Search for the cell housing the specified text and yield its (X, Y) center coordinate. 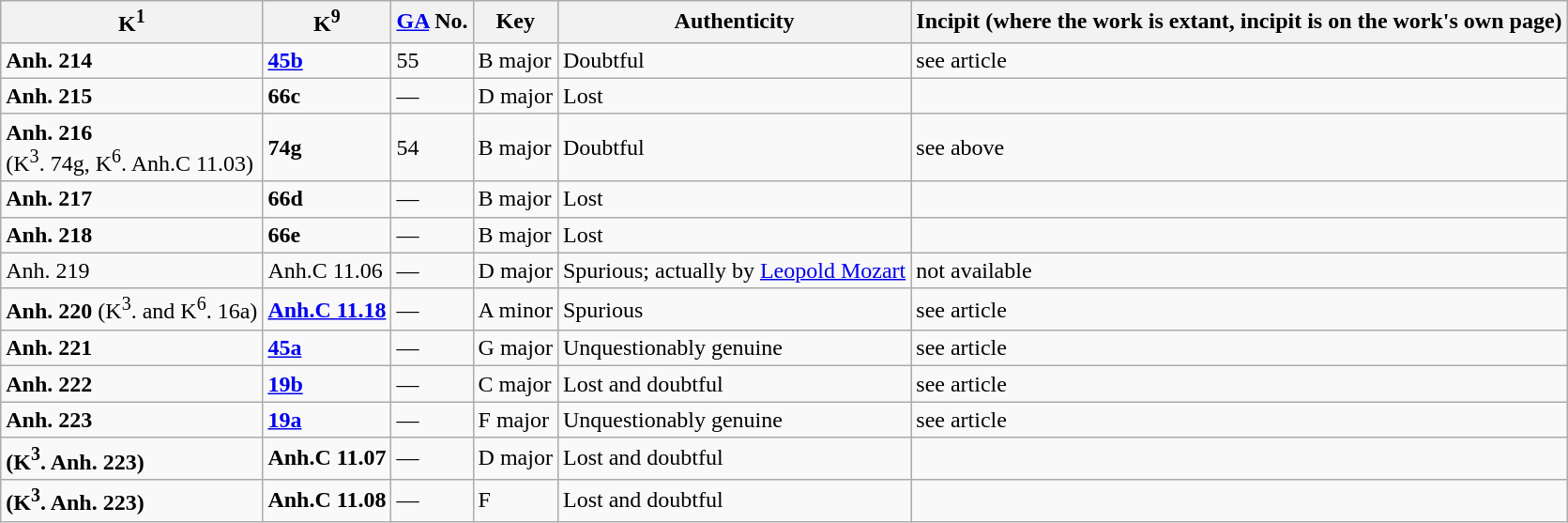
Anh. 217 (131, 199)
C major (515, 384)
66d (327, 199)
66e (327, 235)
74g (327, 147)
Anh.C 11.06 (327, 270)
Anh. 222 (131, 384)
G major (515, 348)
Anh.C 11.08 (327, 500)
K9 (327, 23)
Anh.C 11.07 (327, 458)
Anh.C 11.18 (327, 310)
45b (327, 60)
Authenticity (734, 23)
66c (327, 96)
Anh. 216(K3. 74g, K6. Anh.C 11.03) (131, 147)
not available (1239, 270)
Anh. 219 (131, 270)
19b (327, 384)
GA No. (432, 23)
19a (327, 420)
Spurious; actually by Leopold Mozart (734, 270)
K1 (131, 23)
55 (432, 60)
Spurious (734, 310)
Key (515, 23)
F (515, 500)
F major (515, 420)
Anh. 215 (131, 96)
A minor (515, 310)
Anh. 221 (131, 348)
45a (327, 348)
Incipit (where the work is extant, incipit is on the work's own page) (1239, 23)
see above (1239, 147)
Anh. 220 (K3. and K6. 16a) (131, 310)
Anh. 214 (131, 60)
Anh. 223 (131, 420)
Anh. 218 (131, 235)
54 (432, 147)
